Return the [x, y] coordinate for the center point of the cell that contains the specified text.  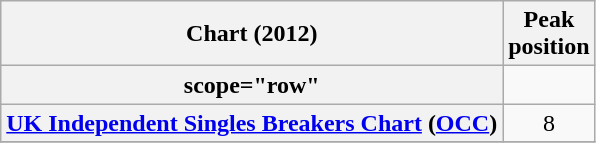
scope="row" [252, 85]
8 [549, 123]
Chart (2012) [252, 34]
UK Independent Singles Breakers Chart (OCC) [252, 123]
Peakposition [549, 34]
